Pinpoint the cell where the given text exists, returning its (X, Y) midpoint coordinate. 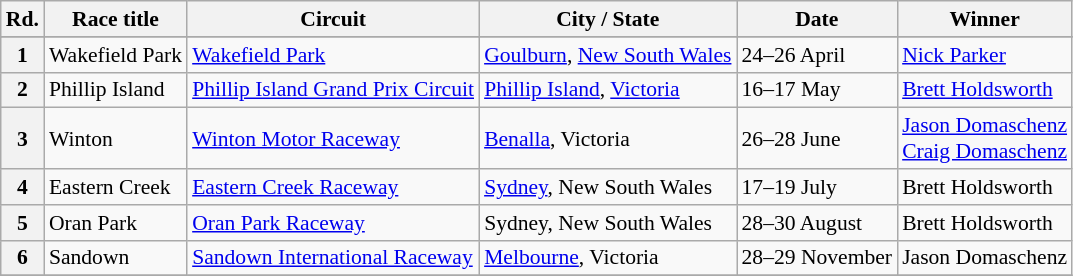
Winner (984, 19)
2 (22, 90)
24–26 April (816, 55)
Phillip Island, Victoria (608, 90)
26–28 June (816, 138)
Sandown International Raceway (333, 258)
Oran Park Raceway (333, 223)
Goulburn, New South Wales (608, 55)
Rd. (22, 19)
Eastern Creek (116, 187)
16–17 May (816, 90)
17–19 July (816, 187)
Eastern Creek Raceway (333, 187)
28–30 August (816, 223)
Race title (116, 19)
5 (22, 223)
Date (816, 19)
Jason Domaschenz (984, 258)
Winton (116, 138)
28–29 November (816, 258)
4 (22, 187)
City / State (608, 19)
Oran Park (116, 223)
Benalla, Victoria (608, 138)
6 (22, 258)
Circuit (333, 19)
Jason DomaschenzCraig Domaschenz (984, 138)
Winton Motor Raceway (333, 138)
Nick Parker (984, 55)
1 (22, 55)
Phillip Island Grand Prix Circuit (333, 90)
3 (22, 138)
Melbourne, Victoria (608, 258)
Phillip Island (116, 90)
Sandown (116, 258)
